Provide the (X, Y) coordinate of the cell's center where the given text is located.  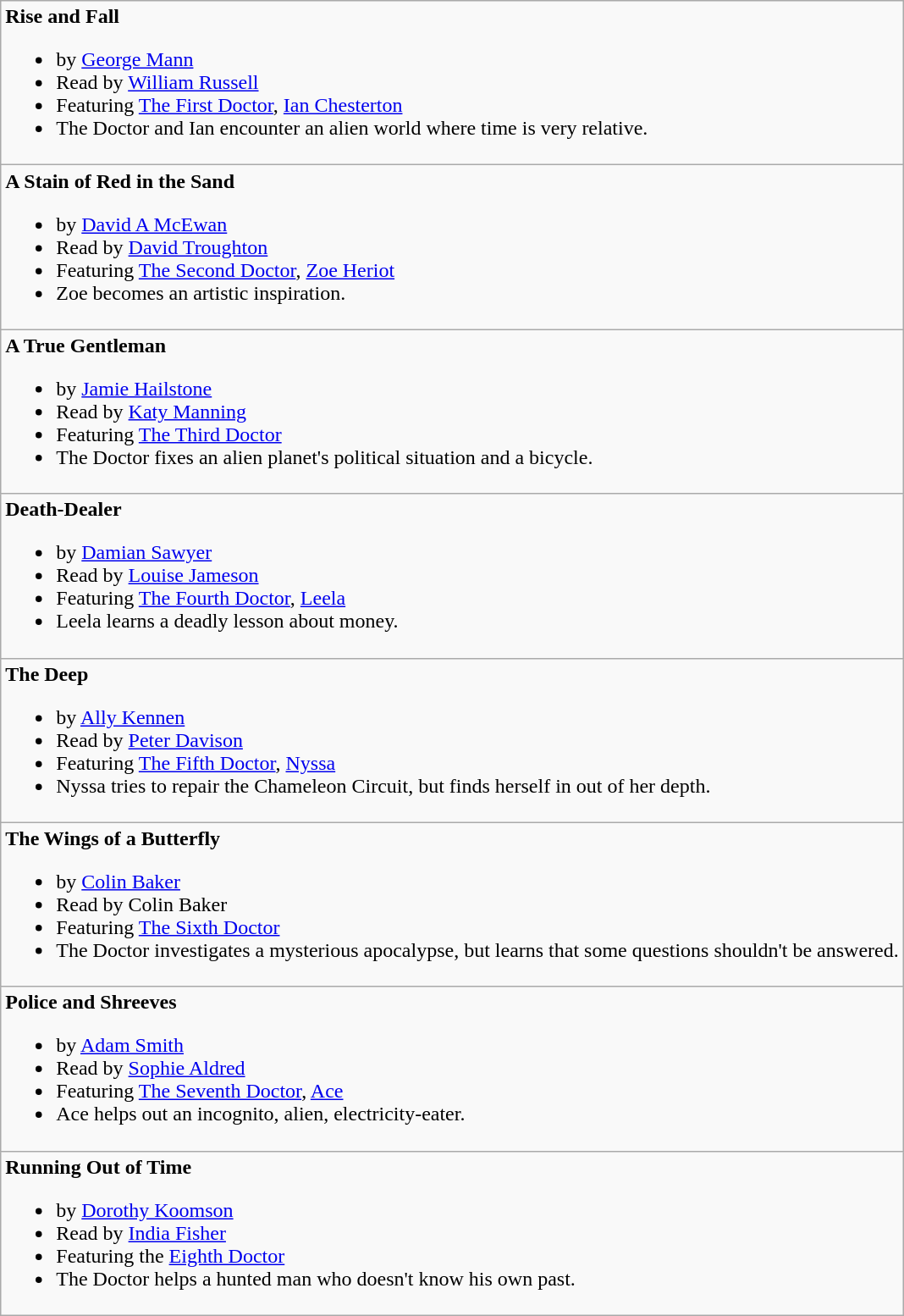
Death-Dealerby Damian SawyerRead by Louise JamesonFeaturing The Fourth Doctor, LeelaLeela learns a deadly lesson about money. (452, 576)
Running Out of Timeby Dorothy KoomsonRead by India FisherFeaturing the Eighth DoctorThe Doctor helps a hunted man who doesn't know his own past. (452, 1233)
Police and Shreevesby Adam SmithRead by Sophie AldredFeaturing The Seventh Doctor, AceAce helps out an incognito, alien, electricity-eater. (452, 1069)
A Stain of Red in the Sandby David A McEwanRead by David TroughtonFeaturing The Second Doctor, Zoe HeriotZoe becomes an artistic inspiration. (452, 247)
A True Gentlemanby Jamie HailstoneRead by Katy ManningFeaturing The Third DoctorThe Doctor fixes an alien planet's political situation and a bicycle. (452, 412)
